Provide the (x, y) coordinate of the cell's center where the given text is located.  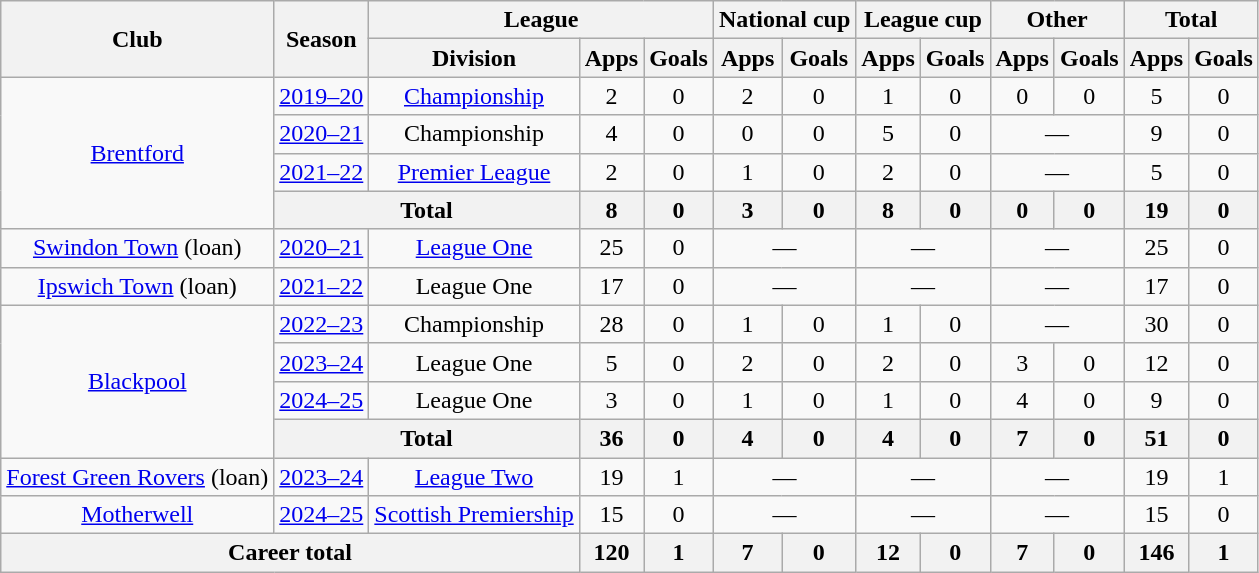
120 (611, 553)
League cup (923, 20)
36 (611, 438)
Swindon Town (loan) (138, 248)
Forest Green Rovers (loan) (138, 477)
Career total (290, 553)
2022–23 (322, 324)
146 (1156, 553)
Motherwell (138, 515)
League (542, 20)
Division (474, 58)
28 (611, 324)
National cup (784, 20)
Scottish Premiership (474, 515)
Ipswich Town (loan) (138, 286)
Brentford (138, 153)
Club (138, 39)
Premier League (474, 172)
2019–20 (322, 96)
League Two (474, 477)
30 (1156, 324)
Blackpool (138, 381)
Season (322, 39)
51 (1156, 438)
Other (1057, 20)
